Detect which cell encompasses the target text, then output its (X, Y) center coordinate. 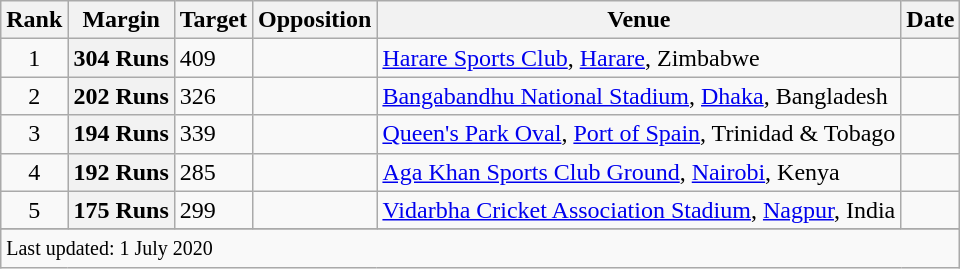
299 (213, 210)
Venue (639, 20)
Opposition (314, 20)
Queen's Park Oval, Port of Spain, Trinidad & Tobago (639, 134)
Rank (34, 20)
Margin (121, 20)
326 (213, 96)
Last updated: 1 July 2020 (480, 248)
175 Runs (121, 210)
Aga Khan Sports Club Ground, Nairobi, Kenya (639, 172)
Vidarbha Cricket Association Stadium, Nagpur, India (639, 210)
Harare Sports Club, Harare, Zimbabwe (639, 58)
339 (213, 134)
4 (34, 172)
2 (34, 96)
5 (34, 210)
304 Runs (121, 58)
Target (213, 20)
1 (34, 58)
192 Runs (121, 172)
202 Runs (121, 96)
194 Runs (121, 134)
3 (34, 134)
Date (930, 20)
Bangabandhu National Stadium, Dhaka, Bangladesh (639, 96)
409 (213, 58)
285 (213, 172)
